Locate the cell with the specified text and output its [X, Y] center coordinate. 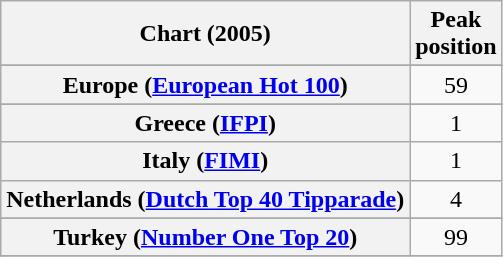
99 [456, 237]
Europe (European Hot 100) [206, 85]
Peakposition [456, 34]
Italy (FIMI) [206, 161]
4 [456, 199]
Turkey (Number One Top 20) [206, 237]
59 [456, 85]
Greece (IFPI) [206, 123]
Chart (2005) [206, 34]
Netherlands (Dutch Top 40 Tipparade) [206, 199]
